Output the (X, Y) coordinate of the center of the cell containing the given text.  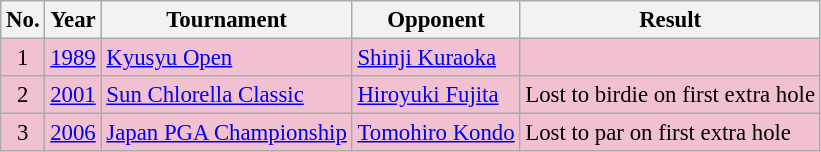
Sun Chlorella Classic (226, 95)
Opponent (436, 20)
Result (670, 20)
Lost to par on first extra hole (670, 133)
Tournament (226, 20)
3 (23, 133)
2001 (73, 95)
Japan PGA Championship (226, 133)
2006 (73, 133)
Shinji Kuraoka (436, 58)
2 (23, 95)
Lost to birdie on first extra hole (670, 95)
1989 (73, 58)
Year (73, 20)
Kyusyu Open (226, 58)
No. (23, 20)
Tomohiro Kondo (436, 133)
1 (23, 58)
Hiroyuki Fujita (436, 95)
